Return the [X, Y] coordinate for the center point of the cell that contains the specified text.  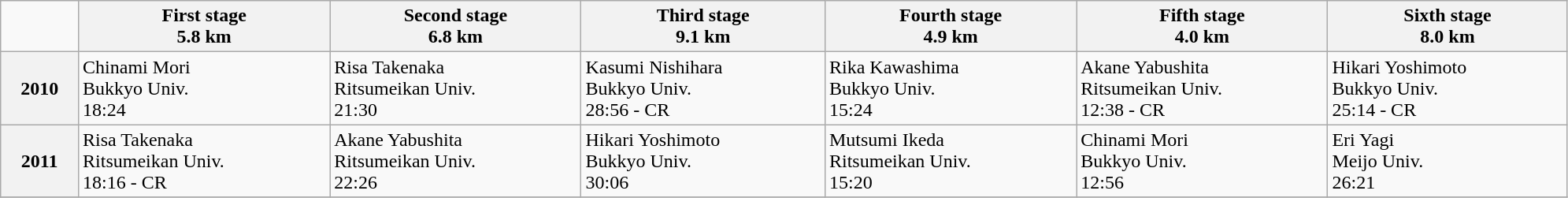
Kasumi NishiharaBukkyo Univ.28:56 - CR [703, 88]
2010 [39, 88]
Rika KawashimaBukkyo Univ.15:24 [950, 88]
Sixth stage8.0 km [1448, 27]
2011 [39, 161]
Risa TakenakaRitsumeikan Univ.21:30 [455, 88]
Second stage6.8 km [455, 27]
Fourth stage4.9 km [950, 27]
Akane YabushitaRitsumeikan Univ.22:26 [455, 161]
Third stage9.1 km [703, 27]
Hikari YoshimotoBukkyo Univ.25:14 - CR [1448, 88]
Hikari YoshimotoBukkyo Univ.30:06 [703, 161]
Chinami MoriBukkyo Univ.12:56 [1202, 161]
Mutsumi IkedaRitsumeikan Univ.15:20 [950, 161]
First stage5.8 km [205, 27]
Akane YabushitaRitsumeikan Univ.12:38 - CR [1202, 88]
Fifth stage4.0 km [1202, 27]
Eri YagiMeijo Univ.26:21 [1448, 161]
Chinami MoriBukkyo Univ.18:24 [205, 88]
Risa TakenakaRitsumeikan Univ.18:16 - CR [205, 161]
